Capture the cell that displays the provided text and extract its (X, Y) central coordinate. 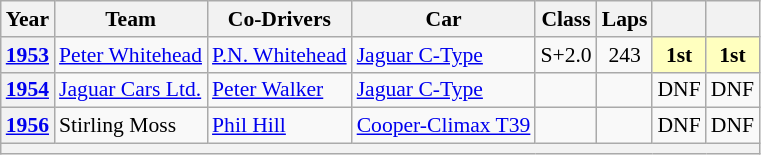
S+2.0 (566, 55)
Jaguar Cars Ltd. (130, 90)
Year (28, 19)
Stirling Moss (130, 126)
Peter Whitehead (130, 55)
1956 (28, 126)
P.N. Whitehead (280, 55)
Phil Hill (280, 126)
Team (130, 19)
1954 (28, 90)
Co-Drivers (280, 19)
1953 (28, 55)
Cooper-Climax T39 (444, 126)
Class (566, 19)
Laps (625, 19)
Peter Walker (280, 90)
243 (625, 55)
Car (444, 19)
